Output the [x, y] coordinate of the center of the cell containing the given text.  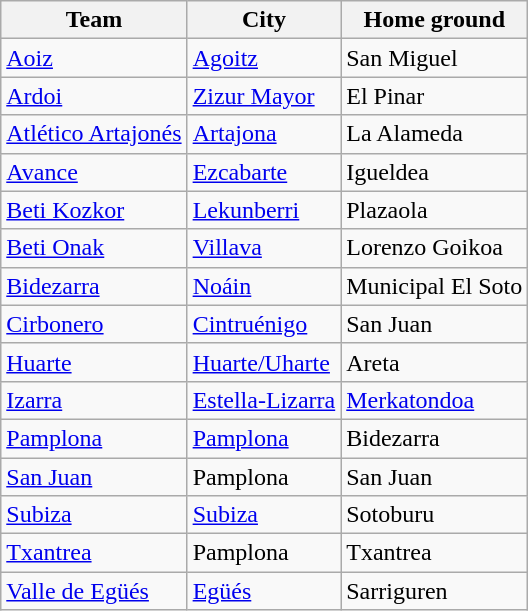
Huarte [94, 362]
Lorenzo Goikoa [434, 248]
Igueldea [434, 172]
Avance [94, 172]
Villava [264, 248]
El Pinar [434, 96]
Valle de Egüés [94, 591]
La Alameda [434, 134]
Artajona [264, 134]
Aoiz [94, 58]
Zizur Mayor [264, 96]
Areta [434, 362]
Cirbonero [94, 324]
Noáin [264, 286]
Ardoi [94, 96]
Sotoburu [434, 515]
Huarte/Uharte [264, 362]
Home ground [434, 20]
Plazaola [434, 210]
San Miguel [434, 58]
Estella-Lizarra [264, 400]
Beti Kozkor [94, 210]
Sarriguren [434, 591]
City [264, 20]
Agoitz [264, 58]
Atlético Artajonés [94, 134]
Municipal El Soto [434, 286]
Egüés [264, 591]
Merkatondoa [434, 400]
Team [94, 20]
Cintruénigo [264, 324]
Ezcabarte [264, 172]
Lekunberri [264, 210]
Izarra [94, 400]
Beti Onak [94, 248]
